Detect which cell encompasses the target text, then output its [X, Y] center coordinate. 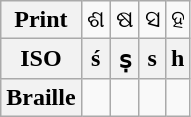
ଶ [96, 20]
h [178, 59]
ṣ [124, 59]
Print [41, 20]
Braille [41, 97]
ଷ [124, 20]
ସ [152, 20]
ISO [41, 59]
s [152, 59]
ś [96, 59]
ହ [178, 20]
